Detect which cell encompasses the target text, then output its [X, Y] center coordinate. 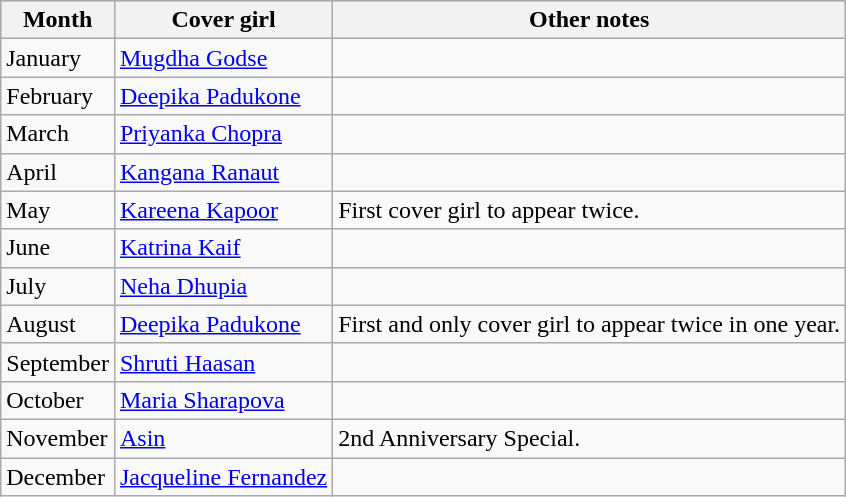
July [58, 286]
May [58, 210]
Maria Sharapova [223, 400]
November [58, 438]
Other notes [590, 20]
April [58, 172]
Cover girl [223, 20]
Kangana Ranaut [223, 172]
Asin [223, 438]
June [58, 248]
Neha Dhupia [223, 286]
Priyanka Chopra [223, 134]
January [58, 58]
Katrina Kaif [223, 248]
August [58, 324]
First and only cover girl to appear twice in one year. [590, 324]
March [58, 134]
December [58, 477]
Shruti Haasan [223, 362]
Kareena Kapoor [223, 210]
October [58, 400]
Mugdha Godse [223, 58]
Month [58, 20]
First cover girl to appear twice. [590, 210]
September [58, 362]
February [58, 96]
2nd Anniversary Special. [590, 438]
Jacqueline Fernandez [223, 477]
